Provide the [x, y] coordinate of the cell's center where the given text is located.  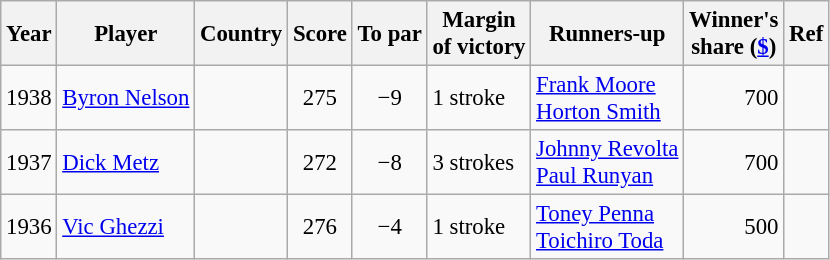
Runners-up [608, 34]
1938 [29, 98]
275 [320, 98]
276 [320, 228]
Dick Metz [126, 162]
Frank Moore Horton Smith [608, 98]
Ref [806, 34]
3 strokes [479, 162]
−4 [390, 228]
Byron Nelson [126, 98]
500 [734, 228]
1937 [29, 162]
Johnny Revolta Paul Runyan [608, 162]
272 [320, 162]
Toney Penna Toichiro Toda [608, 228]
Country [242, 34]
−8 [390, 162]
To par [390, 34]
Vic Ghezzi [126, 228]
−9 [390, 98]
Winner'sshare ($) [734, 34]
Score [320, 34]
Year [29, 34]
Marginof victory [479, 34]
1936 [29, 228]
Player [126, 34]
